Capture the cell that displays the provided text and extract its [x, y] central coordinate. 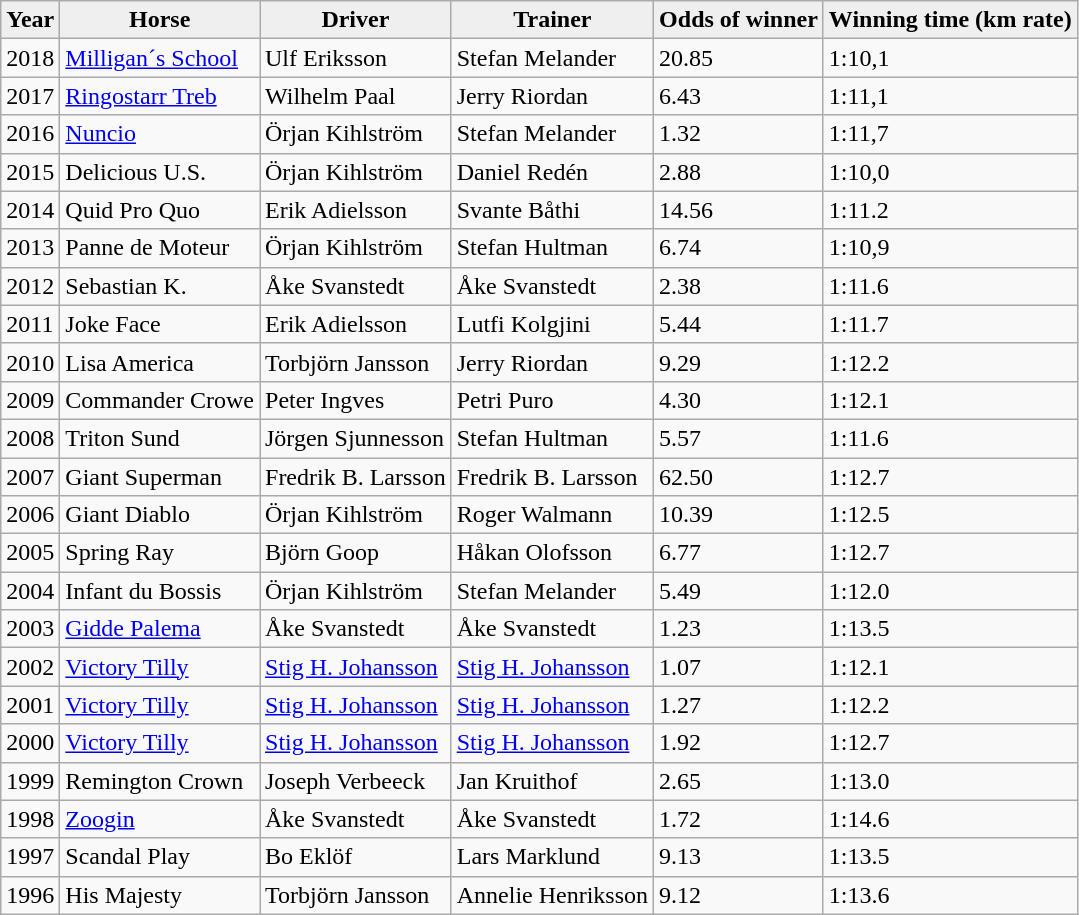
Year [30, 20]
1.92 [739, 743]
Giant Diablo [160, 515]
Gidde Palema [160, 629]
Sebastian K. [160, 286]
Horse [160, 20]
Annelie Henriksson [552, 895]
2006 [30, 515]
9.29 [739, 362]
2010 [30, 362]
Quid Pro Quo [160, 210]
Delicious U.S. [160, 172]
Panne de Moteur [160, 248]
2014 [30, 210]
1997 [30, 857]
5.57 [739, 438]
1:13.0 [950, 781]
6.74 [739, 248]
Peter Ingves [356, 400]
9.13 [739, 857]
2.65 [739, 781]
1:12.5 [950, 515]
1.27 [739, 705]
1:10,1 [950, 58]
Ulf Eriksson [356, 58]
9.12 [739, 895]
2007 [30, 477]
2002 [30, 667]
Zoogin [160, 819]
1:10,9 [950, 248]
6.77 [739, 553]
1.72 [739, 819]
1:13.6 [950, 895]
Björn Goop [356, 553]
1:14.6 [950, 819]
Ringostarr Treb [160, 96]
2013 [30, 248]
Lutfi Kolgjini [552, 324]
Driver [356, 20]
Wilhelm Paal [356, 96]
2012 [30, 286]
Trainer [552, 20]
Remington Crown [160, 781]
1.23 [739, 629]
10.39 [739, 515]
2018 [30, 58]
Svante Båthi [552, 210]
Odds of winner [739, 20]
2001 [30, 705]
2015 [30, 172]
1998 [30, 819]
2005 [30, 553]
1:10,0 [950, 172]
Bo Eklöf [356, 857]
2009 [30, 400]
Jan Kruithof [552, 781]
2003 [30, 629]
Joke Face [160, 324]
Commander Crowe [160, 400]
2011 [30, 324]
1:11.2 [950, 210]
5.44 [739, 324]
1:12.0 [950, 591]
Joseph Verbeeck [356, 781]
Triton Sund [160, 438]
6.43 [739, 96]
Infant du Bossis [160, 591]
Jörgen Sjunnesson [356, 438]
Spring Ray [160, 553]
Daniel Redén [552, 172]
1996 [30, 895]
2000 [30, 743]
2016 [30, 134]
2008 [30, 438]
20.85 [739, 58]
Håkan Olofsson [552, 553]
Milligan´s School [160, 58]
1:11,1 [950, 96]
1999 [30, 781]
1:11.7 [950, 324]
62.50 [739, 477]
Winning time (km rate) [950, 20]
Giant Superman [160, 477]
Nuncio [160, 134]
Roger Walmann [552, 515]
1:11,7 [950, 134]
Lisa America [160, 362]
5.49 [739, 591]
His Majesty [160, 895]
2.38 [739, 286]
2004 [30, 591]
4.30 [739, 400]
Lars Marklund [552, 857]
1.07 [739, 667]
2.88 [739, 172]
2017 [30, 96]
Petri Puro [552, 400]
1.32 [739, 134]
Scandal Play [160, 857]
14.56 [739, 210]
